Identify which cell holds the provided text, then report its [X, Y] central coordinate. 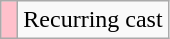
Recurring cast [93, 20]
